Output the (X, Y) coordinate of the center of the cell containing the given text.  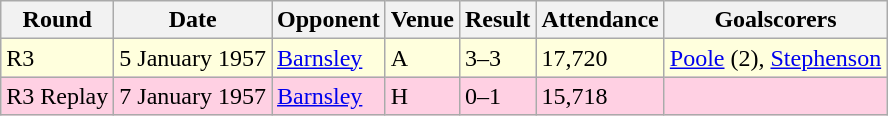
Date (193, 20)
17,720 (600, 58)
Attendance (600, 20)
3–3 (497, 58)
R3 (58, 58)
Result (497, 20)
Poole (2), Stephenson (775, 58)
5 January 1957 (193, 58)
7 January 1957 (193, 96)
0–1 (497, 96)
15,718 (600, 96)
Venue (422, 20)
Opponent (329, 20)
H (422, 96)
R3 Replay (58, 96)
Round (58, 20)
Goalscorers (775, 20)
A (422, 58)
